Find where the given text appears and provide that cell's center as [x, y] coordinate. 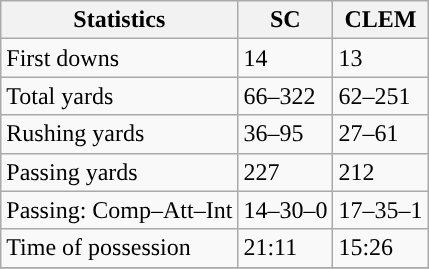
62–251 [380, 96]
17–35–1 [380, 210]
36–95 [286, 134]
Statistics [120, 20]
15:26 [380, 248]
21:11 [286, 248]
Time of possession [120, 248]
13 [380, 58]
SC [286, 20]
First downs [120, 58]
Passing: Comp–Att–Int [120, 210]
212 [380, 172]
66–322 [286, 96]
Total yards [120, 96]
CLEM [380, 20]
14 [286, 58]
Passing yards [120, 172]
227 [286, 172]
14–30–0 [286, 210]
27–61 [380, 134]
Rushing yards [120, 134]
